Provide the (x, y) coordinate of the cell's center where the given text is located.  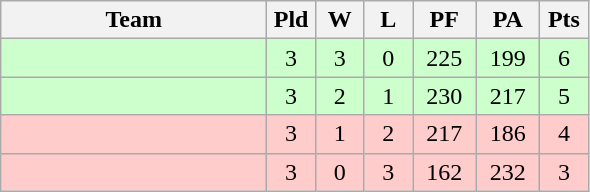
186 (508, 134)
5 (564, 96)
232 (508, 172)
6 (564, 58)
225 (444, 58)
230 (444, 96)
L (388, 20)
Pld (292, 20)
4 (564, 134)
PF (444, 20)
PA (508, 20)
162 (444, 172)
W (340, 20)
Pts (564, 20)
199 (508, 58)
Team (134, 20)
